Output the (x, y) coordinate of the center of the cell containing the given text.  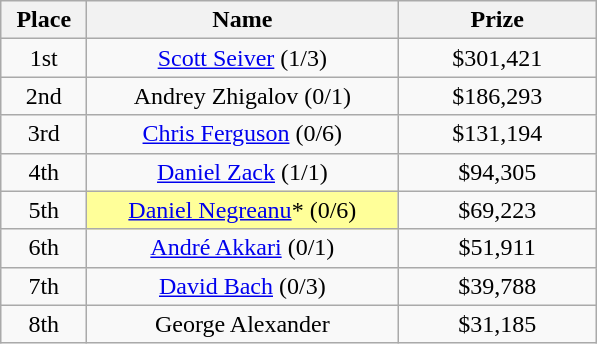
6th (44, 248)
1st (44, 58)
André Akkari (0/1) (242, 248)
Chris Ferguson (0/6) (242, 134)
Daniel Zack (1/1) (242, 172)
8th (44, 324)
Name (242, 20)
$301,421 (498, 58)
$186,293 (498, 96)
George Alexander (242, 324)
Prize (498, 20)
3rd (44, 134)
Andrey Zhigalov (0/1) (242, 96)
$39,788 (498, 286)
David Bach (0/3) (242, 286)
4th (44, 172)
7th (44, 286)
$69,223 (498, 210)
Scott Seiver (1/3) (242, 58)
Place (44, 20)
$94,305 (498, 172)
$131,194 (498, 134)
$51,911 (498, 248)
2nd (44, 96)
$31,185 (498, 324)
Daniel Negreanu* (0/6) (242, 210)
5th (44, 210)
